Extract the [X, Y] coordinate from the center of the cell holding the provided text.  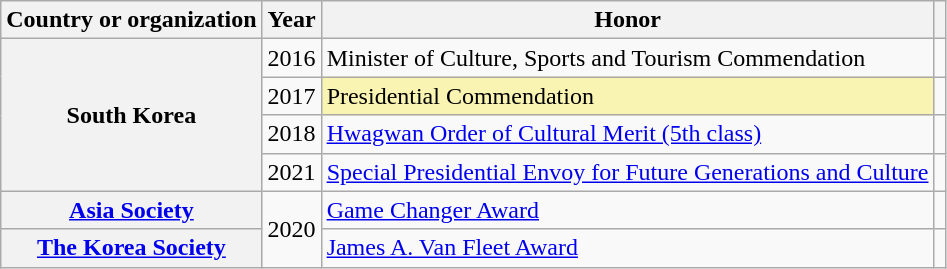
James A. Van Fleet Award [628, 248]
Asia Society [132, 210]
2016 [292, 58]
Minister of Culture, Sports and Tourism Commendation [628, 58]
Honor [628, 20]
Year [292, 20]
Country or organization [132, 20]
2018 [292, 134]
2017 [292, 96]
2021 [292, 172]
Game Changer Award [628, 210]
Presidential Commendation [628, 96]
The Korea Society [132, 248]
Special Presidential Envoy for Future Generations and Culture [628, 172]
Hwagwan Order of Cultural Merit (5th class) [628, 134]
2020 [292, 229]
South Korea [132, 115]
